Scan for the cell matching the given text and deliver its (x, y) coordinate at center. 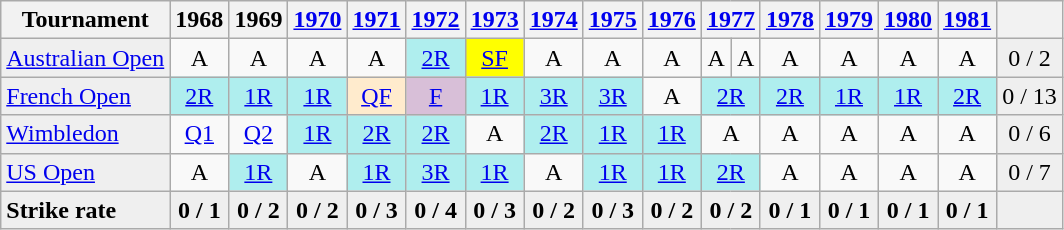
1968 (200, 20)
0 / 13 (1030, 96)
Q2 (258, 134)
1981 (968, 20)
1973 (494, 20)
1969 (258, 20)
1979 (848, 20)
F (436, 96)
1972 (436, 20)
0 / 6 (1030, 134)
0 / 4 (436, 210)
1974 (554, 20)
Strike rate (86, 210)
Q1 (200, 134)
1978 (790, 20)
US Open (86, 172)
SF (494, 58)
1971 (376, 20)
1977 (730, 20)
1980 (908, 20)
1976 (672, 20)
0 / 7 (1030, 172)
Tournament (86, 20)
Wimbledon (86, 134)
French Open (86, 96)
Australian Open (86, 58)
QF (376, 96)
1975 (612, 20)
1970 (318, 20)
